Search for the cell housing the specified text and yield its [X, Y] center coordinate. 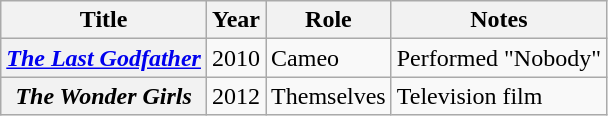
The Last Godfather [104, 58]
Television film [498, 96]
Year [236, 20]
Performed "Nobody" [498, 58]
Role [329, 20]
2012 [236, 96]
Cameo [329, 58]
2010 [236, 58]
Themselves [329, 96]
Notes [498, 20]
Title [104, 20]
The Wonder Girls [104, 96]
